Pinpoint the cell where the given text exists, returning its (x, y) midpoint coordinate. 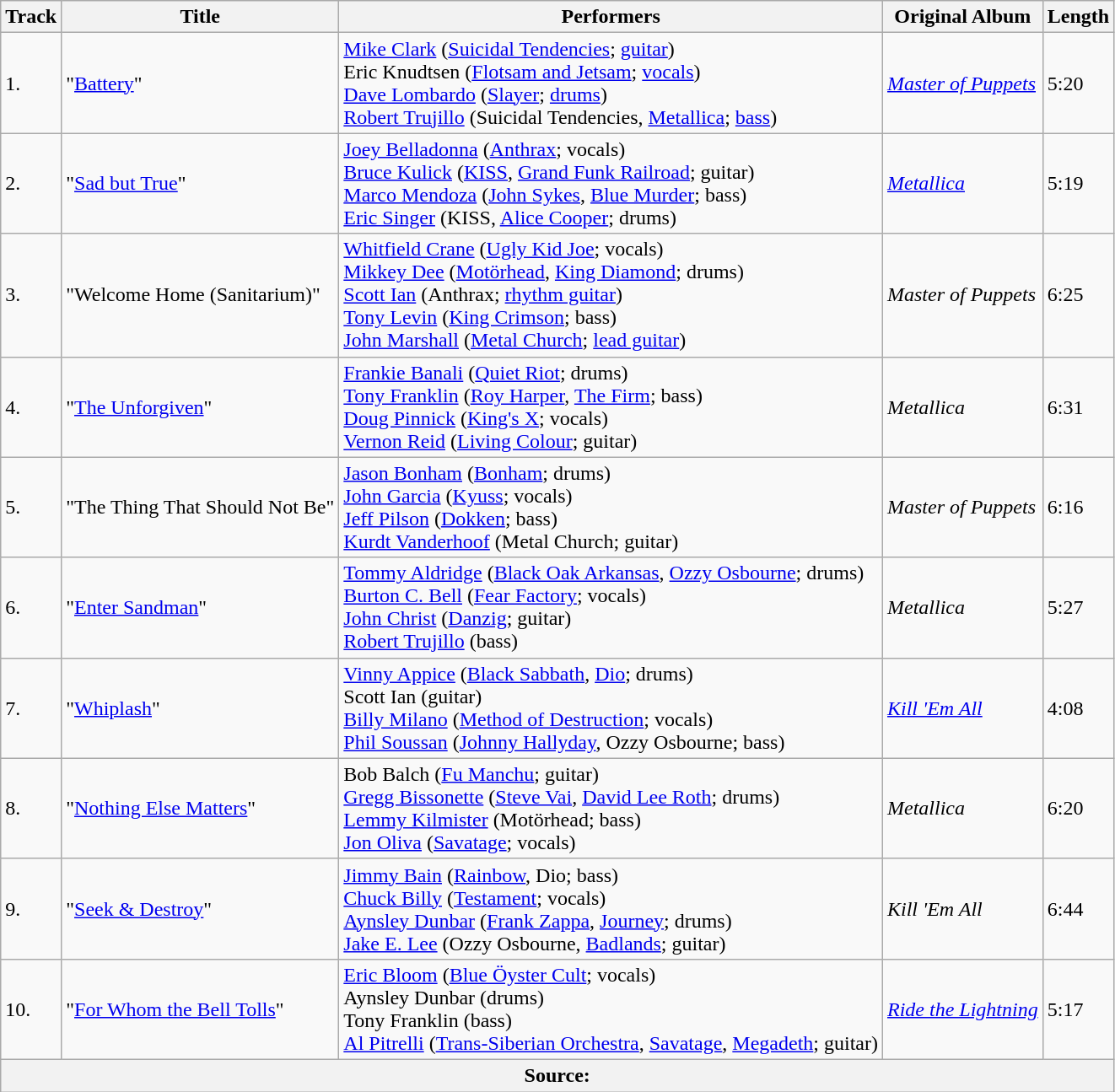
"Sad but True" (201, 184)
"The Thing That Should Not Be" (201, 508)
Title (201, 17)
Tommy Aldridge (Black Oak Arkansas, Ozzy Osbourne; drums)Burton C. Bell (Fear Factory; vocals)John Christ (Danzig; guitar)Robert Trujillo (bass) (611, 607)
6:20 (1078, 808)
6:44 (1078, 909)
2. (31, 184)
Length (1078, 17)
Bob Balch (Fu Manchu; guitar)Gregg Bissonette (Steve Vai, David Lee Roth; drums)Lemmy Kilmister (Motörhead; bass)Jon Oliva (Savatage; vocals) (611, 808)
6:25 (1078, 295)
5:19 (1078, 184)
3. (31, 295)
"Whiplash" (201, 708)
Original Album (962, 17)
6. (31, 607)
5. (31, 508)
Track (31, 17)
6:31 (1078, 406)
Performers (611, 17)
Jason Bonham (Bonham; drums)John Garcia (Kyuss; vocals)Jeff Pilson (Dokken; bass)Kurdt Vanderhoof (Metal Church; guitar) (611, 508)
"For Whom the Bell Tolls" (201, 1009)
"Nothing Else Matters" (201, 808)
"Enter Sandman" (201, 607)
"Seek & Destroy" (201, 909)
4. (31, 406)
"Welcome Home (Sanitarium)" (201, 295)
Ride the Lightning (962, 1009)
Eric Bloom (Blue Öyster Cult; vocals)Aynsley Dunbar (drums)Tony Franklin (bass)Al Pitrelli (Trans-Siberian Orchestra, Savatage, Megadeth; guitar) (611, 1009)
10. (31, 1009)
6:16 (1078, 508)
4:08 (1078, 708)
5:20 (1078, 83)
Source: (557, 1075)
5:27 (1078, 607)
"The Unforgiven" (201, 406)
9. (31, 909)
8. (31, 808)
1. (31, 83)
7. (31, 708)
"Battery" (201, 83)
Frankie Banali (Quiet Riot; drums)Tony Franklin (Roy Harper, The Firm; bass)Doug Pinnick (King's X; vocals)Vernon Reid (Living Colour; guitar) (611, 406)
5:17 (1078, 1009)
